For the text-containing cell, return its midpoint in [x, y] coordinate format. 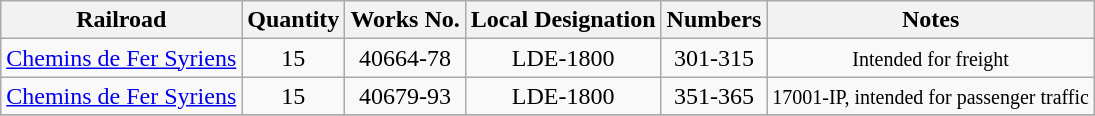
40664-78 [405, 58]
Quantity [294, 20]
17001-IP, intended for passenger traffic [931, 96]
Works No. [405, 20]
301-315 [714, 58]
Intended for freight [931, 58]
Notes [931, 20]
351-365 [714, 96]
40679-93 [405, 96]
Local Designation [563, 20]
Numbers [714, 20]
Railroad [122, 20]
